Scan for the cell matching the given text and deliver its (x, y) coordinate at center. 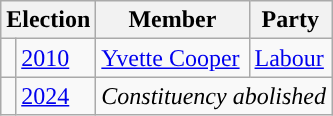
2024 (56, 96)
Election (48, 20)
2010 (56, 58)
Member (172, 20)
Party (290, 20)
Constituency abolished (214, 96)
Yvette Cooper (172, 58)
Labour (290, 58)
